For the text-containing cell, return its midpoint in (X, Y) coordinate format. 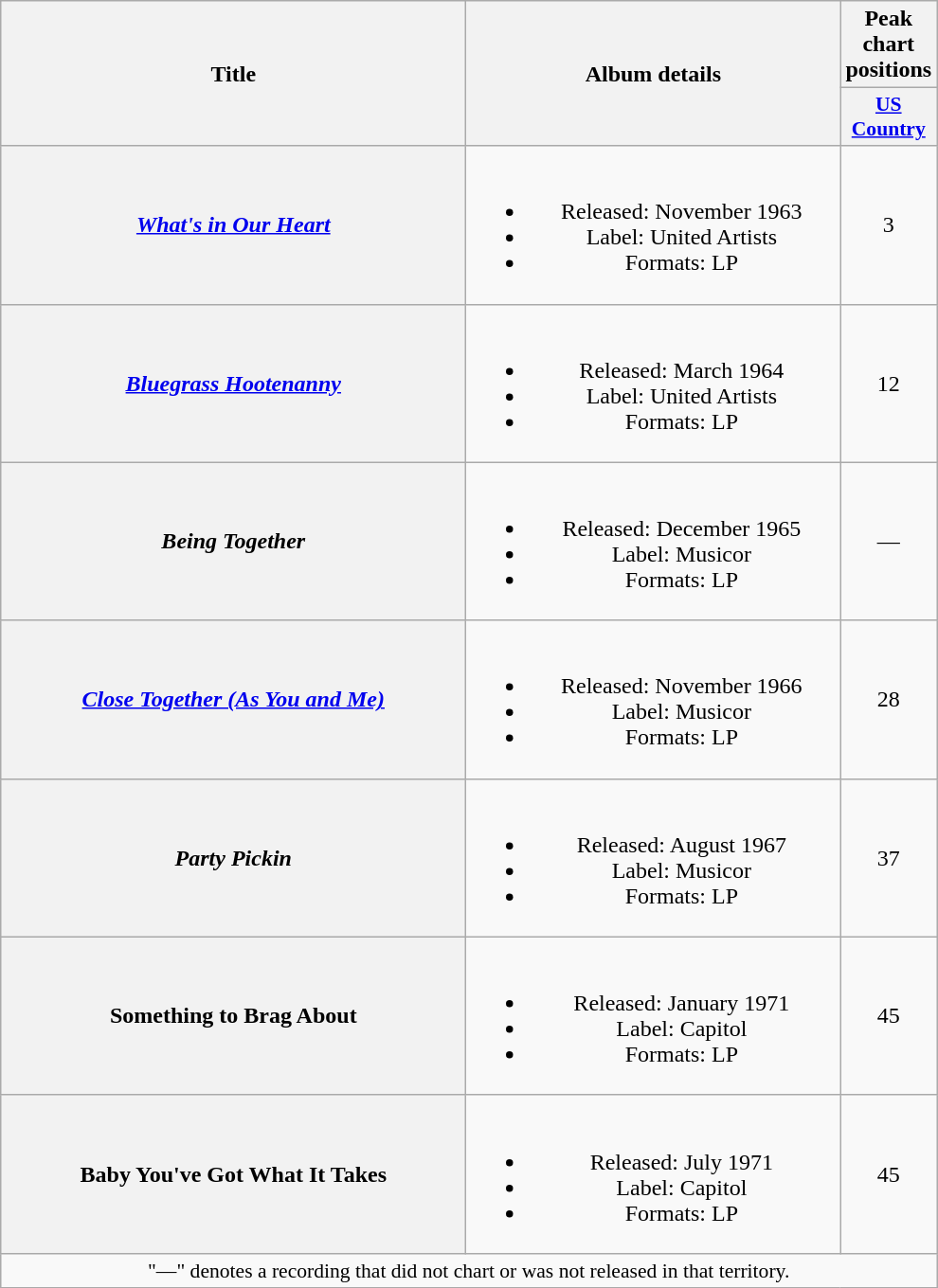
37 (889, 858)
3 (889, 225)
What's in Our Heart (233, 225)
Party Pickin (233, 858)
12 (889, 383)
Bluegrass Hootenanny (233, 383)
Something to Brag About (233, 1015)
Released: December 1965Label: MusicorFormats: LP (654, 542)
Album details (654, 74)
Released: March 1964Label: United ArtistsFormats: LP (654, 383)
Released: July 1971Label: CapitolFormats: LP (654, 1174)
Close Together (As You and Me) (233, 699)
"—" denotes a recording that did not chart or was not released in that territory. (469, 1270)
Title (233, 74)
USCountry (889, 117)
Released: November 1966Label: MusicorFormats: LP (654, 699)
28 (889, 699)
Released: November 1963Label: United ArtistsFormats: LP (654, 225)
Baby You've Got What It Takes (233, 1174)
Released: August 1967Label: MusicorFormats: LP (654, 858)
Released: January 1971Label: CapitolFormats: LP (654, 1015)
— (889, 542)
Being Together (233, 542)
Peakchartpositions (889, 45)
